Detect which cell encompasses the target text, then output its (X, Y) center coordinate. 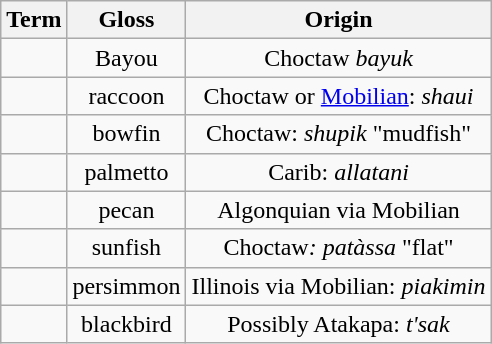
Carib: allatani (338, 172)
blackbird (126, 324)
Choctaw or Mobilian: shaui (338, 96)
Gloss (126, 20)
Algonquian via Mobilian (338, 210)
Bayou (126, 58)
sunfish (126, 248)
bowfin (126, 134)
Choctaw bayuk (338, 58)
Choctaw: shupik "mudfish" (338, 134)
pecan (126, 210)
Possibly Atakapa: t'sak (338, 324)
Choctaw: patàssa "flat" (338, 248)
Origin (338, 20)
Term (34, 20)
persimmon (126, 286)
palmetto (126, 172)
raccoon (126, 96)
Illinois via Mobilian: piakimin (338, 286)
